Provide the [x, y] coordinate of the cell's center where the given text is located.  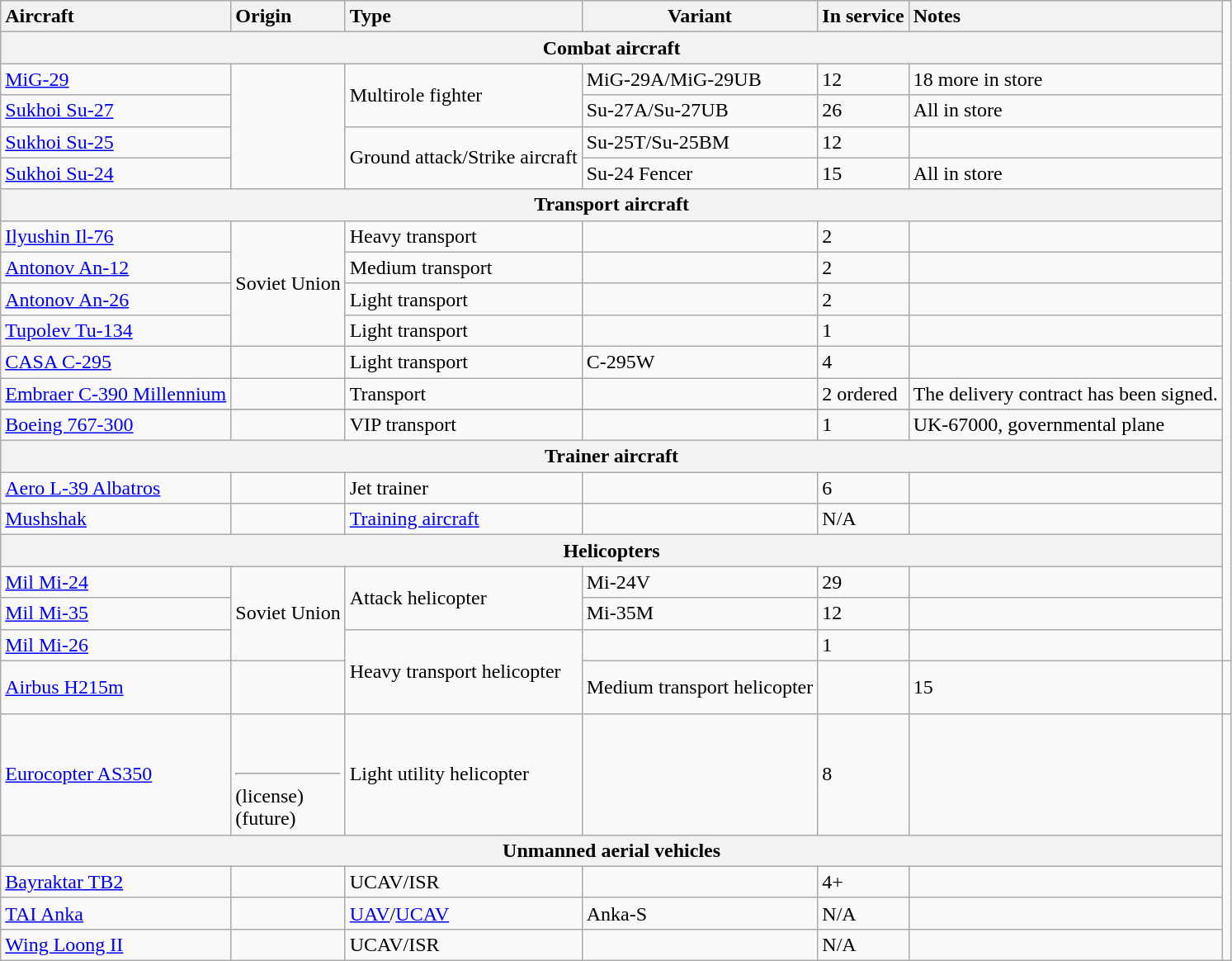
Aircraft [116, 17]
Wing Loong II [116, 944]
Medium transport helicopter [700, 687]
Helicopters [612, 551]
Origin [288, 17]
Mil Mi-24 [116, 582]
(license) (future) [288, 774]
Boeing 767-300 [116, 425]
Light utility helicopter [464, 774]
The delivery contract has been signed. [1065, 394]
Attack helicopter [464, 598]
Multirole fighter [464, 95]
6 [863, 488]
Ground attack/Strike aircraft [464, 158]
Mushshak [116, 519]
In service [863, 17]
Anka-S [700, 913]
Notes [1065, 17]
Bayraktar TB2 [116, 882]
Transport aircraft [612, 205]
18 more in store [1065, 79]
Combat aircraft [612, 48]
Su-25T/Su-25BM [700, 142]
UAV/UCAV [464, 913]
Ilyushin Il-76 [116, 236]
Type [464, 17]
8 [863, 774]
C-295W [700, 362]
Sukhoi Su-25 [116, 142]
Mi-24V [700, 582]
Trainer aircraft [612, 457]
Jet trainer [464, 488]
CASA C-295 [116, 362]
Mil Mi-26 [116, 645]
MiG-29 [116, 79]
Sukhoi Su-27 [116, 111]
Variant [700, 17]
Eurocopter AS350 [116, 774]
4+ [863, 882]
Tupolev Tu-134 [116, 330]
Mi-35M [700, 613]
2 ordered [863, 394]
Unmanned aerial vehicles [612, 850]
Medium transport [464, 267]
Heavy transport [464, 236]
26 [863, 111]
TAI Anka [116, 913]
4 [863, 362]
MiG-29A/MiG-29UB [700, 79]
29 [863, 582]
Sukhoi Su-24 [116, 173]
Mil Mi-35 [116, 613]
Su-27A/Su-27UB [700, 111]
Antonov An-26 [116, 299]
Transport [464, 394]
VIP transport [464, 425]
Aero L-39 Albatros [116, 488]
Heavy transport helicopter [464, 672]
Training aircraft [464, 519]
Antonov An-12 [116, 267]
UK-67000, governmental plane [1065, 425]
Su-24 Fencer [700, 173]
Airbus H215m [116, 687]
Embraer C-390 Millennium [116, 394]
